Output the (X, Y) coordinate of the center of the cell containing the given text.  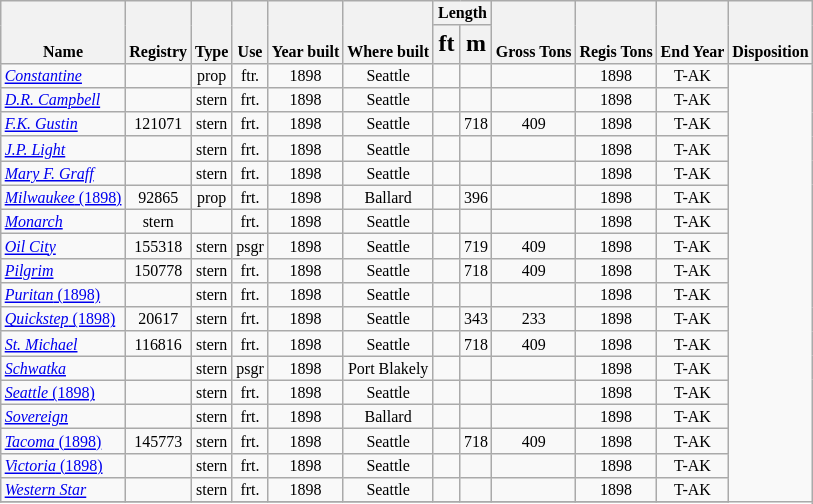
Sovereign (64, 416)
155318 (158, 246)
92865 (158, 197)
145773 (158, 441)
116816 (158, 343)
Gross Tons (534, 32)
Regis Tons (616, 32)
Schwatka (64, 368)
Puritan (1898) (64, 295)
Milwaukee (1898) (64, 197)
St. Michael (64, 343)
End Year (693, 32)
Year built (306, 32)
Monarch (64, 221)
719 (476, 246)
J.P. Light (64, 148)
ft (446, 44)
Name (64, 32)
m (476, 44)
D.R. Campbell (64, 100)
ftr. (250, 75)
121071 (158, 124)
20617 (158, 319)
Tacoma (1898) (64, 441)
Victoria (1898) (64, 465)
Disposition (770, 32)
Quickstep (1898) (64, 319)
Oil City (64, 246)
Constantine (64, 75)
Port Blakely (388, 368)
Use (250, 32)
Where built (388, 32)
343 (476, 319)
233 (534, 319)
Type (212, 32)
396 (476, 197)
Western Star (64, 490)
Mary F. Graff (64, 173)
Pilgrim (64, 270)
150778 (158, 270)
Registry (158, 32)
Seattle (1898) (64, 392)
F.K. Gustin (64, 124)
Length (462, 13)
